Pinpoint the cell where the given text exists, returning its [X, Y] midpoint coordinate. 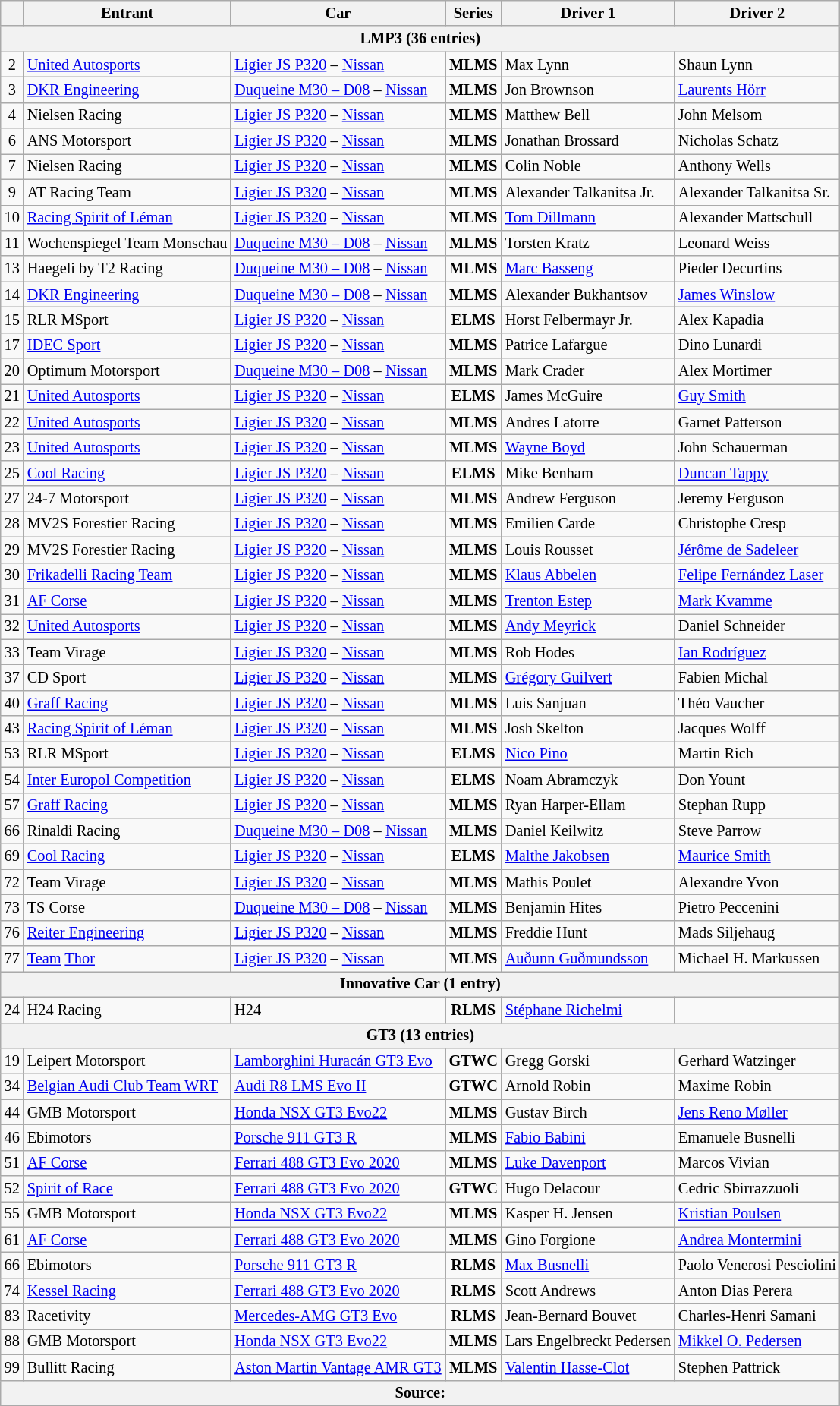
Kessel Racing [127, 1291]
Laurents Hörr [757, 90]
Shaun Lynn [757, 65]
Leonard Weiss [757, 243]
Reiter Engineering [127, 933]
40 [12, 703]
Anthony Wells [757, 166]
Andy Meyrick [588, 626]
Spirit of Race [127, 1189]
Andrea Montermini [757, 1240]
33 [12, 652]
Horst Felbermayr Jr. [588, 320]
IDEC Sport [127, 345]
29 [12, 550]
24-7 Motorsport [127, 499]
Frikadelli Racing Team [127, 575]
34 [12, 1086]
72 [12, 882]
46 [12, 1137]
Marcos Vivian [757, 1163]
74 [12, 1291]
Ryan Harper-Ellam [588, 805]
Driver 1 [588, 13]
Felipe Fernández Laser [757, 575]
Arnold Robin [588, 1086]
Max Lynn [588, 65]
Racetivity [127, 1316]
Wayne Boyd [588, 447]
31 [12, 601]
Gerhard Watzinger [757, 1061]
Charles-Henri Samani [757, 1316]
Jon Brownson [588, 90]
Nico Pino [588, 754]
Duncan Tappy [757, 473]
James Winslow [757, 295]
LMP3 (36 entries) [420, 39]
John Schauerman [757, 447]
Alexander Talkanitsa Jr. [588, 192]
Alexander Bukhantsov [588, 295]
99 [12, 1367]
Guy Smith [757, 396]
Inter Europol Competition [127, 780]
Michael H. Markussen [757, 959]
37 [12, 677]
Stephan Rupp [757, 805]
Luke Davenport [588, 1163]
Alex Mortimer [757, 371]
Ian Rodríguez [757, 652]
Valentin Hasse-Clot [588, 1367]
Wochenspiegel Team Monschau [127, 243]
Daniel Schneider [757, 626]
Anton Dias Perera [757, 1291]
Entrant [127, 13]
Jacques Wolff [757, 729]
Lars Engelbreckt Pedersen [588, 1341]
43 [12, 729]
Max Busnelli [588, 1266]
Leipert Motorsport [127, 1061]
Cedric Sbirrazzuoli [757, 1189]
Freddie Hunt [588, 933]
Tom Dillmann [588, 218]
Mercedes-AMG GT3 Evo [338, 1316]
Patrice Lafargue [588, 345]
20 [12, 371]
Lamborghini Huracán GT3 Evo [338, 1061]
Mark Kvamme [757, 601]
Andrew Ferguson [588, 499]
55 [12, 1214]
32 [12, 626]
21 [12, 396]
Malthe Jakobsen [588, 856]
57 [12, 805]
Gustav Birch [588, 1112]
Andres Latorre [588, 422]
Audi R8 LMS Evo II [338, 1086]
Pieder Decurtins [757, 269]
Mikkel O. Pedersen [757, 1341]
3 [12, 90]
61 [12, 1240]
83 [12, 1316]
11 [12, 243]
Rob Hodes [588, 652]
19 [12, 1061]
27 [12, 499]
Pietro Peccenini [757, 907]
Josh Skelton [588, 729]
Kristian Poulsen [757, 1214]
Scott Andrews [588, 1291]
Marc Basseng [588, 269]
Jonathan Brossard [588, 141]
13 [12, 269]
Maxime Robin [757, 1086]
Mads Siljehaug [757, 933]
Nicholas Schatz [757, 141]
Belgian Audi Club Team WRT [127, 1086]
Optimum Motorsport [127, 371]
Series [473, 13]
28 [12, 524]
Colin Noble [588, 166]
Stéphane Richelmi [588, 1010]
Team Thor [127, 959]
Martin Rich [757, 754]
Haegeli by T2 Racing [127, 269]
15 [12, 320]
53 [12, 754]
17 [12, 345]
Garnet Patterson [757, 422]
Trenton Estep [588, 601]
Don Yount [757, 780]
6 [12, 141]
Mark Crader [588, 371]
H24 [338, 1010]
22 [12, 422]
52 [12, 1189]
Aston Martin Vantage AMR GT3 [338, 1367]
2 [12, 65]
9 [12, 192]
Fabio Babini [588, 1137]
Alexandre Yvon [757, 882]
Steve Parrow [757, 831]
ANS Motorsport [127, 141]
Bullitt Racing [127, 1367]
Stephen Pattrick [757, 1367]
25 [12, 473]
10 [12, 218]
Jeremy Ferguson [757, 499]
Torsten Kratz [588, 243]
Jean-Bernard Bouvet [588, 1316]
Grégory Guilvert [588, 677]
Hugo Delacour [588, 1189]
69 [12, 856]
Daniel Keilwitz [588, 831]
CD Sport [127, 677]
Fabien Michal [757, 677]
Source: [420, 1393]
H24 Racing [127, 1010]
Mike Benham [588, 473]
14 [12, 295]
Noam Abramczyk [588, 780]
Alexander Mattschull [757, 218]
4 [12, 115]
Mathis Poulet [588, 882]
John Melsom [757, 115]
51 [12, 1163]
Innovative Car (1 entry) [420, 984]
Dino Lunardi [757, 345]
30 [12, 575]
Emilien Carde [588, 524]
Emanuele Busnelli [757, 1137]
Gregg Gorski [588, 1061]
Auðunn Guðmundsson [588, 959]
Klaus Abbelen [588, 575]
23 [12, 447]
Alexander Talkanitsa Sr. [757, 192]
Kasper H. Jensen [588, 1214]
Gino Forgione [588, 1240]
76 [12, 933]
77 [12, 959]
Jérôme de Sadeleer [757, 550]
Alex Kapadia [757, 320]
Louis Rousset [588, 550]
Maurice Smith [757, 856]
James McGuire [588, 396]
88 [12, 1341]
Théo Vaucher [757, 703]
GT3 (13 entries) [420, 1036]
7 [12, 166]
Jens Reno Møller [757, 1112]
54 [12, 780]
TS Corse [127, 907]
Rinaldi Racing [127, 831]
Matthew Bell [588, 115]
Christophe Cresp [757, 524]
Driver 2 [757, 13]
Luis Sanjuan [588, 703]
24 [12, 1010]
Benjamin Hites [588, 907]
44 [12, 1112]
73 [12, 907]
Car [338, 13]
Paolo Venerosi Pesciolini [757, 1266]
AT Racing Team [127, 192]
